Capture the cell that displays the provided text and extract its [X, Y] central coordinate. 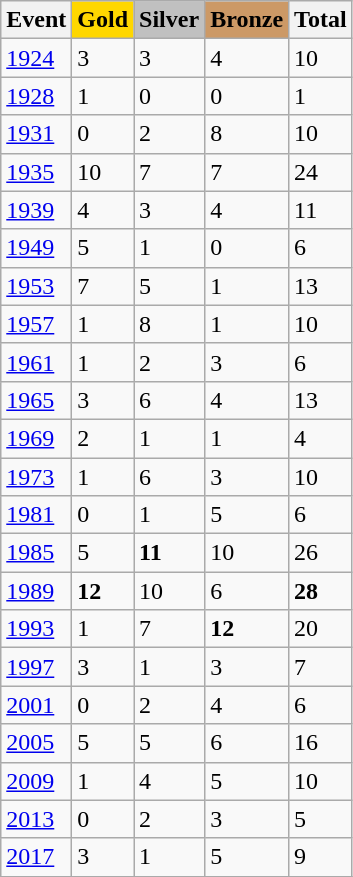
Total [321, 20]
1969 [36, 438]
1997 [36, 667]
Gold [103, 20]
1965 [36, 400]
9 [321, 857]
1961 [36, 362]
2017 [36, 857]
16 [321, 743]
1953 [36, 286]
1924 [36, 58]
28 [321, 591]
1981 [36, 515]
1931 [36, 134]
2009 [36, 781]
26 [321, 553]
20 [321, 629]
1973 [36, 477]
1985 [36, 553]
1939 [36, 210]
1928 [36, 96]
Silver [170, 20]
2001 [36, 705]
2013 [36, 819]
Bronze [247, 20]
1935 [36, 172]
1993 [36, 629]
1957 [36, 324]
Event [36, 20]
1989 [36, 591]
2005 [36, 743]
24 [321, 172]
1949 [36, 248]
